Output the [x, y] coordinate of the center of the cell containing the given text.  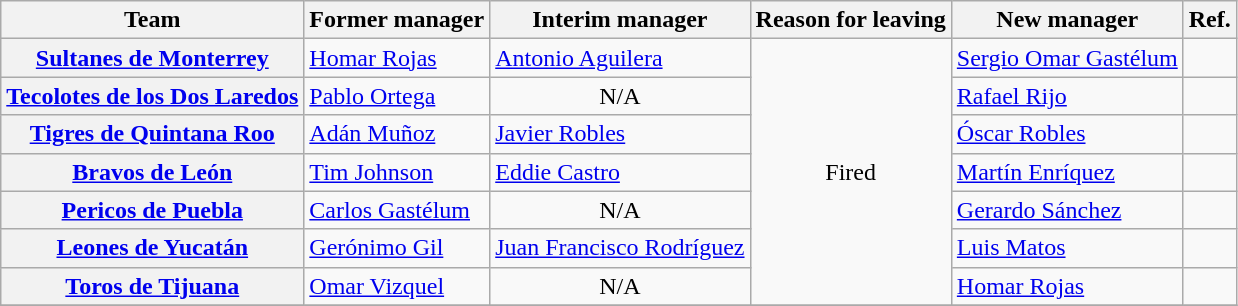
Adán Muñoz [397, 134]
Tigres de Quintana Roo [152, 134]
Sergio Omar Gastélum [1067, 58]
Juan Francisco Rodríguez [620, 248]
Tecolotes de los Dos Laredos [152, 96]
Gerónimo Gil [397, 248]
Interim manager [620, 20]
Sultanes de Monterrey [152, 58]
Omar Vizquel [397, 286]
Martín Enríquez [1067, 172]
Ref. [1210, 20]
Gerardo Sánchez [1067, 210]
Javier Robles [620, 134]
Bravos de León [152, 172]
Óscar Robles [1067, 134]
Former manager [397, 20]
Reason for leaving [850, 20]
Team [152, 20]
Pablo Ortega [397, 96]
Luis Matos [1067, 248]
Eddie Castro [620, 172]
Toros de Tijuana [152, 286]
Antonio Aguilera [620, 58]
New manager [1067, 20]
Carlos Gastélum [397, 210]
Tim Johnson [397, 172]
Rafael Rijo [1067, 96]
Leones de Yucatán [152, 248]
Pericos de Puebla [152, 210]
Fired [850, 172]
